Scan for the cell matching the given text and deliver its [X, Y] coordinate at center. 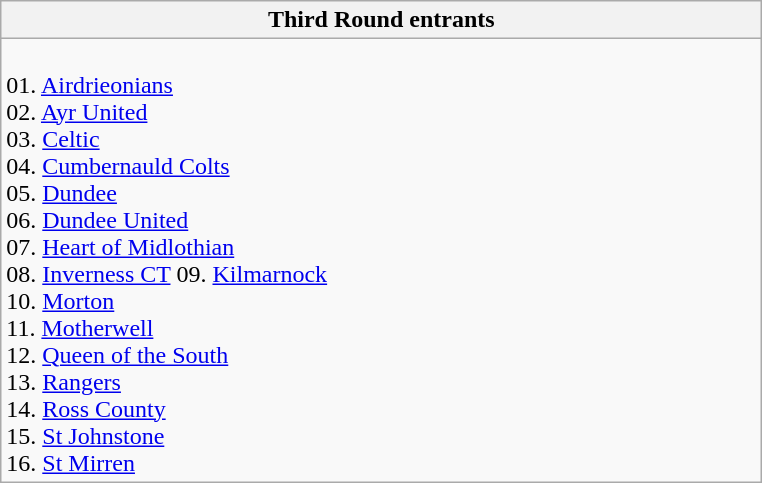
Third Round entrants [382, 20]
